Provide the [x, y] coordinate of the cell's center where the given text is located.  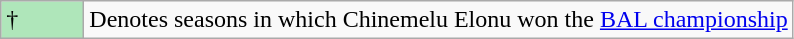
Denotes seasons in which Chinemelu Elonu won the BAL championship [438, 20]
† [42, 20]
